Return (x, y) of the center of cell containing provided text 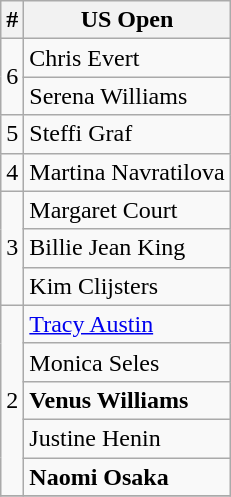
# (12, 20)
2 (12, 400)
Serena Williams (127, 96)
Billie Jean King (127, 248)
Justine Henin (127, 438)
5 (12, 134)
Steffi Graf (127, 134)
Chris Evert (127, 58)
Kim Clijsters (127, 286)
US Open (127, 20)
Naomi Osaka (127, 477)
Martina Navratilova (127, 172)
Venus Williams (127, 400)
Tracy Austin (127, 324)
4 (12, 172)
6 (12, 77)
Margaret Court (127, 210)
3 (12, 248)
Monica Seles (127, 362)
